Extract the [x, y] coordinate from the center of the cell holding the provided text.  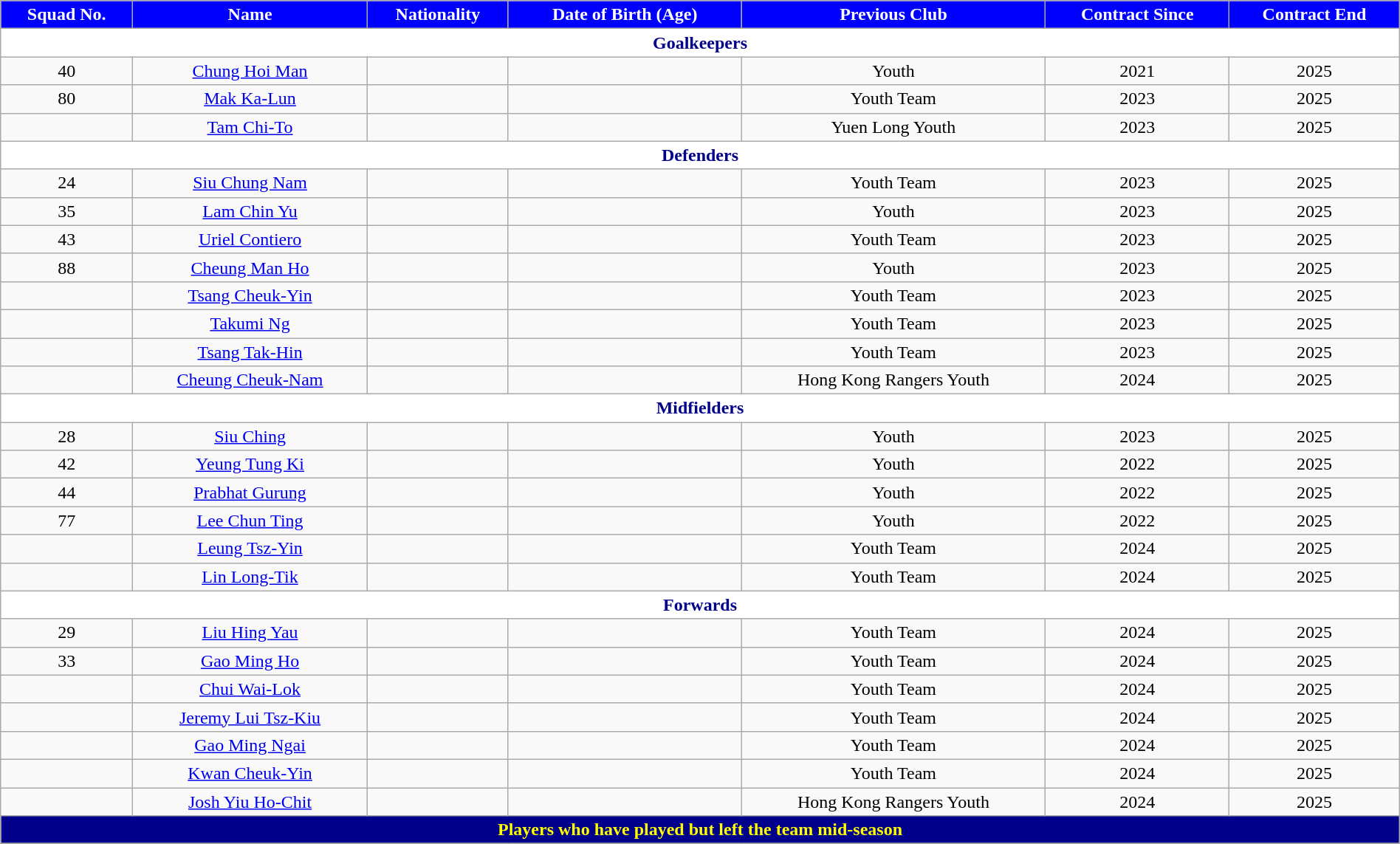
Chui Wai-Lok [250, 689]
Tam Chi-To [250, 127]
Contract End [1314, 15]
Lee Chun Ting [250, 521]
Nationality [437, 15]
Gao Ming Ho [250, 661]
Takumi Ng [250, 323]
43 [66, 239]
Midfielders [700, 408]
Kwan Cheuk-Yin [250, 773]
35 [66, 211]
40 [66, 71]
Tsang Cheuk-Yin [250, 295]
Uriel Contiero [250, 239]
Players who have played but left the team mid-season [700, 830]
77 [66, 521]
29 [66, 633]
Name [250, 15]
Previous Club [893, 15]
Date of Birth (Age) [625, 15]
28 [66, 436]
Prabhat Gurung [250, 493]
2021 [1137, 71]
Siu Ching [250, 436]
Josh Yiu Ho-Chit [250, 801]
33 [66, 661]
Leung Tsz-Yin [250, 549]
Siu Chung Nam [250, 183]
88 [66, 267]
80 [66, 99]
Squad No. [66, 15]
Mak Ka-Lun [250, 99]
Liu Hing Yau [250, 633]
Cheung Man Ho [250, 267]
Yeung Tung Ki [250, 464]
Tsang Tak-Hin [250, 352]
Defenders [700, 155]
Goalkeepers [700, 43]
Cheung Cheuk-Nam [250, 380]
42 [66, 464]
Lin Long-Tik [250, 577]
Yuen Long Youth [893, 127]
Gao Ming Ngai [250, 745]
Forwards [700, 605]
44 [66, 493]
Chung Hoi Man [250, 71]
Lam Chin Yu [250, 211]
24 [66, 183]
Jeremy Lui Tsz-Kiu [250, 717]
Contract Since [1137, 15]
